Determine the [X, Y] coordinate at the center of the cell enclosing the given text.  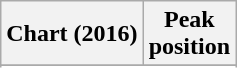
Chart (2016) [72, 34]
Peak position [189, 34]
